Search for the cell housing the specified text and yield its (x, y) center coordinate. 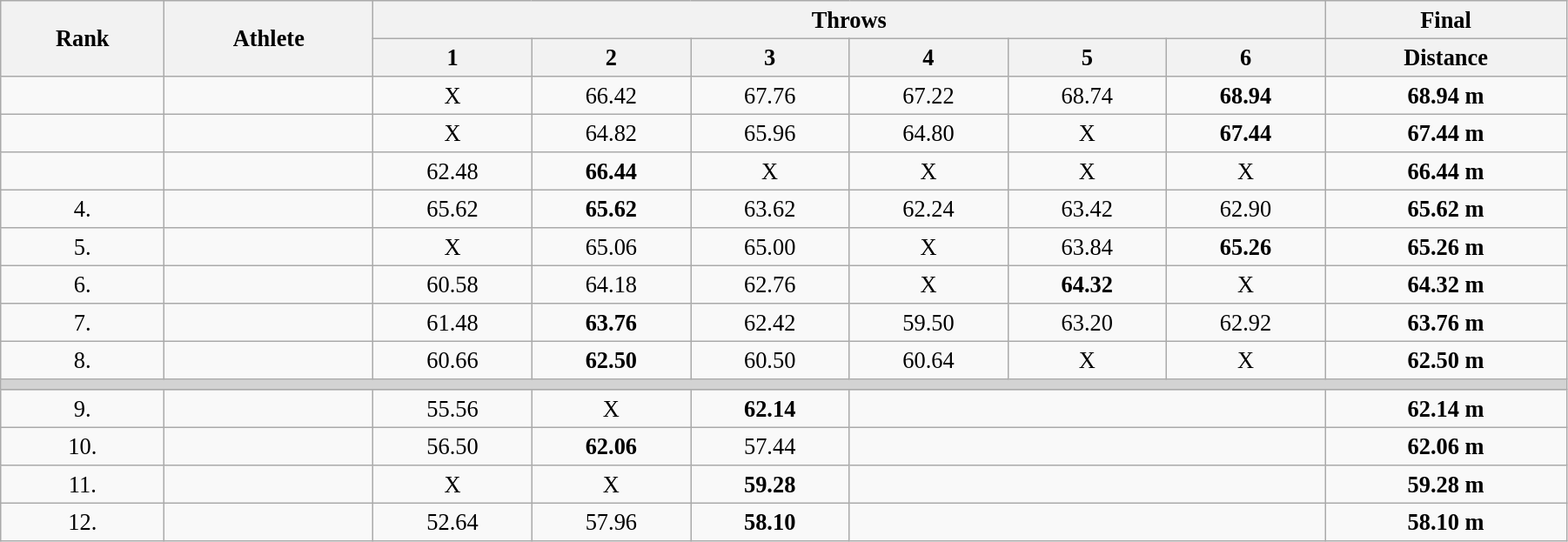
63.76 m (1446, 323)
7. (83, 323)
68.94 (1245, 95)
60.58 (452, 284)
67.22 (928, 95)
67.44 (1245, 133)
63.42 (1087, 209)
6. (83, 284)
63.76 (611, 323)
62.14 m (1446, 409)
4 (928, 57)
5. (83, 247)
10. (83, 446)
63.84 (1087, 247)
Athlete (269, 38)
66.42 (611, 95)
65.26 m (1446, 247)
2 (611, 57)
66.44 m (1446, 171)
67.76 (770, 95)
67.44 m (1446, 133)
8. (83, 360)
9. (83, 409)
65.26 (1245, 247)
62.24 (928, 209)
62.14 (770, 409)
60.64 (928, 360)
6 (1245, 57)
64.80 (928, 133)
59.28 (770, 485)
62.50 (611, 360)
62.06 (611, 446)
57.44 (770, 446)
60.66 (452, 360)
65.62 m (1446, 209)
64.32 (1087, 284)
Rank (83, 38)
58.10 (770, 522)
12. (83, 522)
11. (83, 485)
56.50 (452, 446)
65.06 (611, 247)
57.96 (611, 522)
65.96 (770, 133)
3 (770, 57)
Distance (1446, 57)
62.90 (1245, 209)
62.06 m (1446, 446)
63.20 (1087, 323)
62.42 (770, 323)
64.82 (611, 133)
68.94 m (1446, 95)
61.48 (452, 323)
60.50 (770, 360)
62.48 (452, 171)
63.62 (770, 209)
65.00 (770, 247)
58.10 m (1446, 522)
5 (1087, 57)
52.64 (452, 522)
55.56 (452, 409)
62.76 (770, 284)
68.74 (1087, 95)
59.50 (928, 323)
62.92 (1245, 323)
1 (452, 57)
64.32 m (1446, 284)
4. (83, 209)
64.18 (611, 284)
62.50 m (1446, 360)
59.28 m (1446, 485)
Final (1446, 19)
Throws (849, 19)
66.44 (611, 171)
